Provide the [x, y] coordinate of the cell's center where the given text is located.  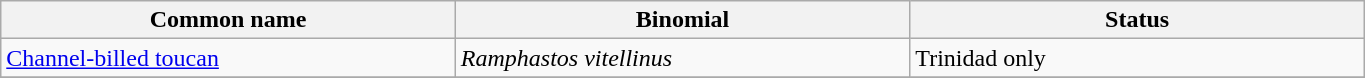
Ramphastos vitellinus [682, 58]
Status [1138, 20]
Trinidad only [1138, 58]
Binomial [682, 20]
Common name [228, 20]
Channel-billed toucan [228, 58]
